Pinpoint the cell where the given text exists, returning its (x, y) midpoint coordinate. 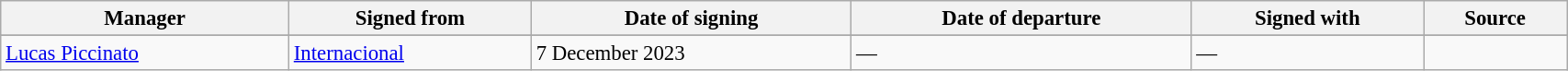
Source (1495, 18)
Lucas Piccinato (145, 53)
Manager (145, 18)
Signed from (410, 18)
7 December 2023 (691, 53)
Signed with (1308, 18)
Internacional (410, 53)
Date of departure (1021, 18)
Date of signing (691, 18)
